Return (x, y) of the center of cell containing provided text 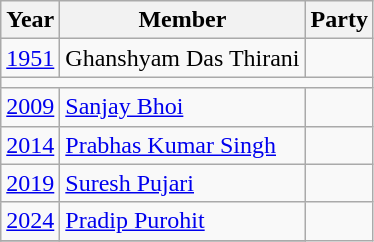
Party (339, 20)
Ghanshyam Das Thirani (182, 58)
Year (30, 20)
2014 (30, 145)
Sanjay Bhoi (182, 107)
Member (182, 20)
2024 (30, 221)
Suresh Pujari (182, 183)
Pradip Purohit (182, 221)
2009 (30, 107)
1951 (30, 58)
Prabhas Kumar Singh (182, 145)
2019 (30, 183)
